Search for the cell housing the specified text and yield its (x, y) center coordinate. 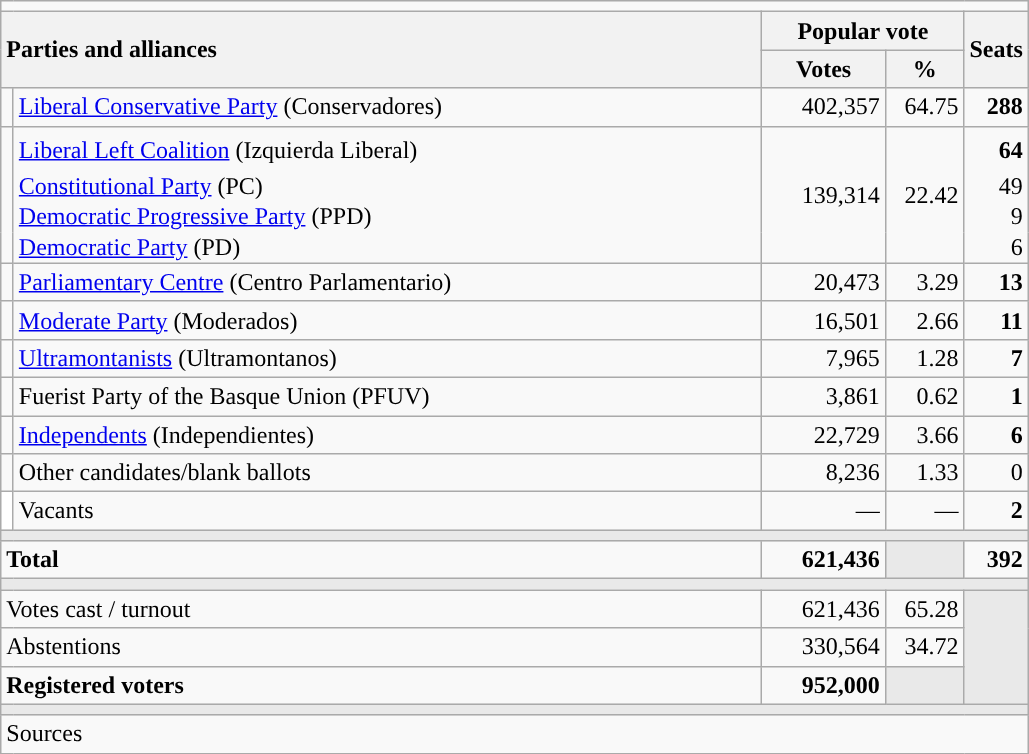
402,357 (824, 107)
1 (996, 396)
Abstentions (382, 647)
Vacants (387, 511)
% (924, 69)
22,729 (824, 435)
Parliamentary Centre (Centro Parlamentario) (387, 282)
7 (996, 358)
139,314 (824, 194)
952,000 (824, 685)
392 (996, 560)
Fuerist Party of the Basque Union (PFUV) (387, 396)
65.28 (924, 609)
Popular vote (863, 31)
64.75 (924, 107)
0 (996, 473)
0.62 (924, 396)
330,564 (824, 647)
Ultramontanists (Ultramontanos) (387, 358)
Liberal Conservative Party (Conservadores) (387, 107)
64 (996, 148)
7,965 (824, 358)
Constitutional Party (PC) (387, 186)
Total (382, 560)
Democratic Progressive Party (PPD) (387, 216)
16,501 (824, 320)
Liberal Left Coalition (Izquierda Liberal) (387, 148)
20,473 (824, 282)
2 (996, 511)
11 (996, 320)
1.28 (924, 358)
Sources (515, 734)
3.66 (924, 435)
Parties and alliances (382, 50)
3.29 (924, 282)
2.66 (924, 320)
Other candidates/blank ballots (387, 473)
Registered voters (382, 685)
Seats (996, 50)
34.72 (924, 647)
Independents (Independientes) (387, 435)
1.33 (924, 473)
288 (996, 107)
13 (996, 282)
49 (996, 186)
Votes (824, 69)
22.42 (924, 194)
Democratic Party (PD) (387, 248)
8,236 (824, 473)
Votes cast / turnout (382, 609)
Moderate Party (Moderados) (387, 320)
9 (996, 216)
3,861 (824, 396)
